Extract the [X, Y] coordinate from the center of the cell holding the provided text.  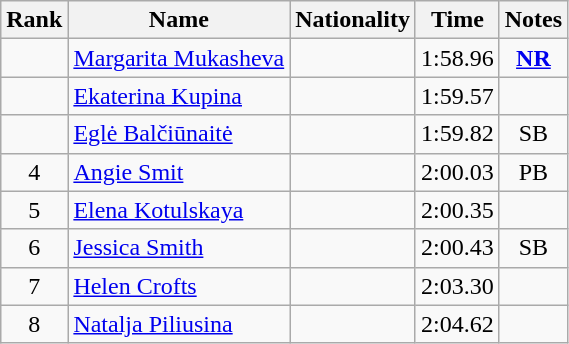
1:59.82 [457, 134]
2:03.30 [457, 286]
4 [34, 172]
Elena Kotulskaya [179, 210]
6 [34, 248]
8 [34, 324]
Time [457, 20]
Margarita Mukasheva [179, 58]
2:04.62 [457, 324]
7 [34, 286]
Name [179, 20]
Ekaterina Kupina [179, 96]
Nationality [353, 20]
2:00.43 [457, 248]
1:59.57 [457, 96]
NR [533, 58]
Eglė Balčiūnaitė [179, 134]
Angie Smit [179, 172]
2:00.03 [457, 172]
2:00.35 [457, 210]
Notes [533, 20]
1:58.96 [457, 58]
Jessica Smith [179, 248]
Rank [34, 20]
Helen Crofts [179, 286]
5 [34, 210]
Natalja Piliusina [179, 324]
PB [533, 172]
